From the cell containing the given text, extract its center point as [x, y] coordinate. 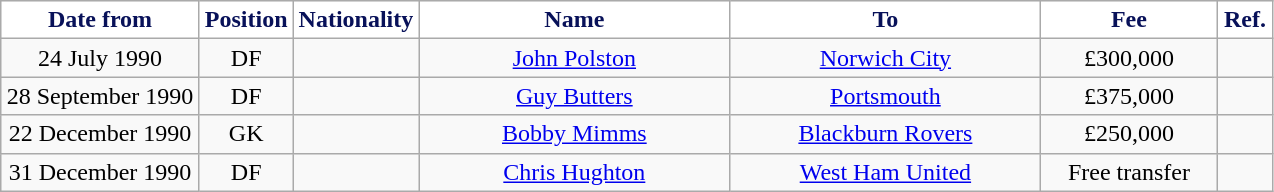
GK [246, 134]
Blackburn Rovers [886, 134]
Free transfer [1129, 172]
Bobby Mimms [574, 134]
Nationality [356, 20]
To [886, 20]
£300,000 [1129, 58]
£250,000 [1129, 134]
£375,000 [1129, 96]
Chris Hughton [574, 172]
Guy Butters [574, 96]
Date from [100, 20]
28 September 1990 [100, 96]
John Polston [574, 58]
Position [246, 20]
Ref. [1245, 20]
Norwich City [886, 58]
24 July 1990 [100, 58]
Portsmouth [886, 96]
22 December 1990 [100, 134]
West Ham United [886, 172]
31 December 1990 [100, 172]
Fee [1129, 20]
Name [574, 20]
